Extract the (X, Y) coordinate from the center of the cell holding the provided text.  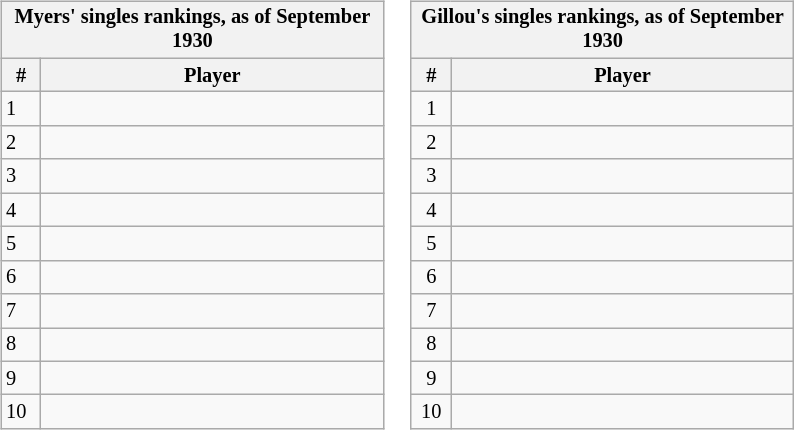
Gillou's singles rankings, as of September 1930 (602, 30)
Myers' singles rankings, as of September 1930 (192, 30)
